Pinpoint the cell where the given text exists, returning its (X, Y) midpoint coordinate. 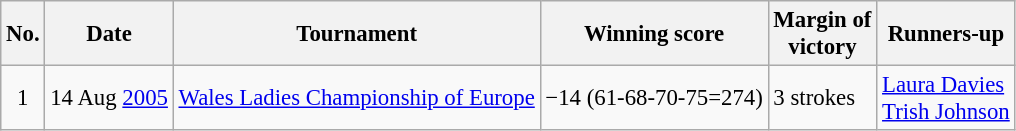
No. (23, 34)
3 strokes (822, 98)
Margin ofvictory (822, 34)
−14 (61-68-70-75=274) (654, 98)
14 Aug 2005 (109, 98)
1 (23, 98)
Wales Ladies Championship of Europe (356, 98)
Laura Davies Trish Johnson (946, 98)
Winning score (654, 34)
Runners-up (946, 34)
Tournament (356, 34)
Date (109, 34)
